From the cell containing the given text, extract its center point as (x, y) coordinate. 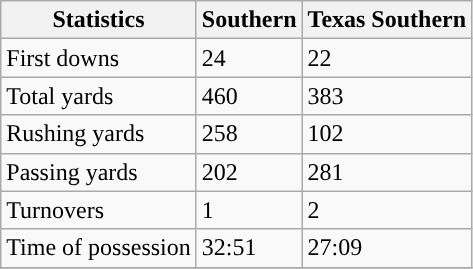
Texas Southern (387, 20)
Passing yards (99, 172)
32:51 (249, 248)
24 (249, 58)
460 (249, 96)
102 (387, 134)
202 (249, 172)
281 (387, 172)
1 (249, 210)
383 (387, 96)
22 (387, 58)
Rushing yards (99, 134)
First downs (99, 58)
Turnovers (99, 210)
Statistics (99, 20)
Southern (249, 20)
Total yards (99, 96)
258 (249, 134)
2 (387, 210)
27:09 (387, 248)
Time of possession (99, 248)
